Locate the cell with the specified text and output its [x, y] center coordinate. 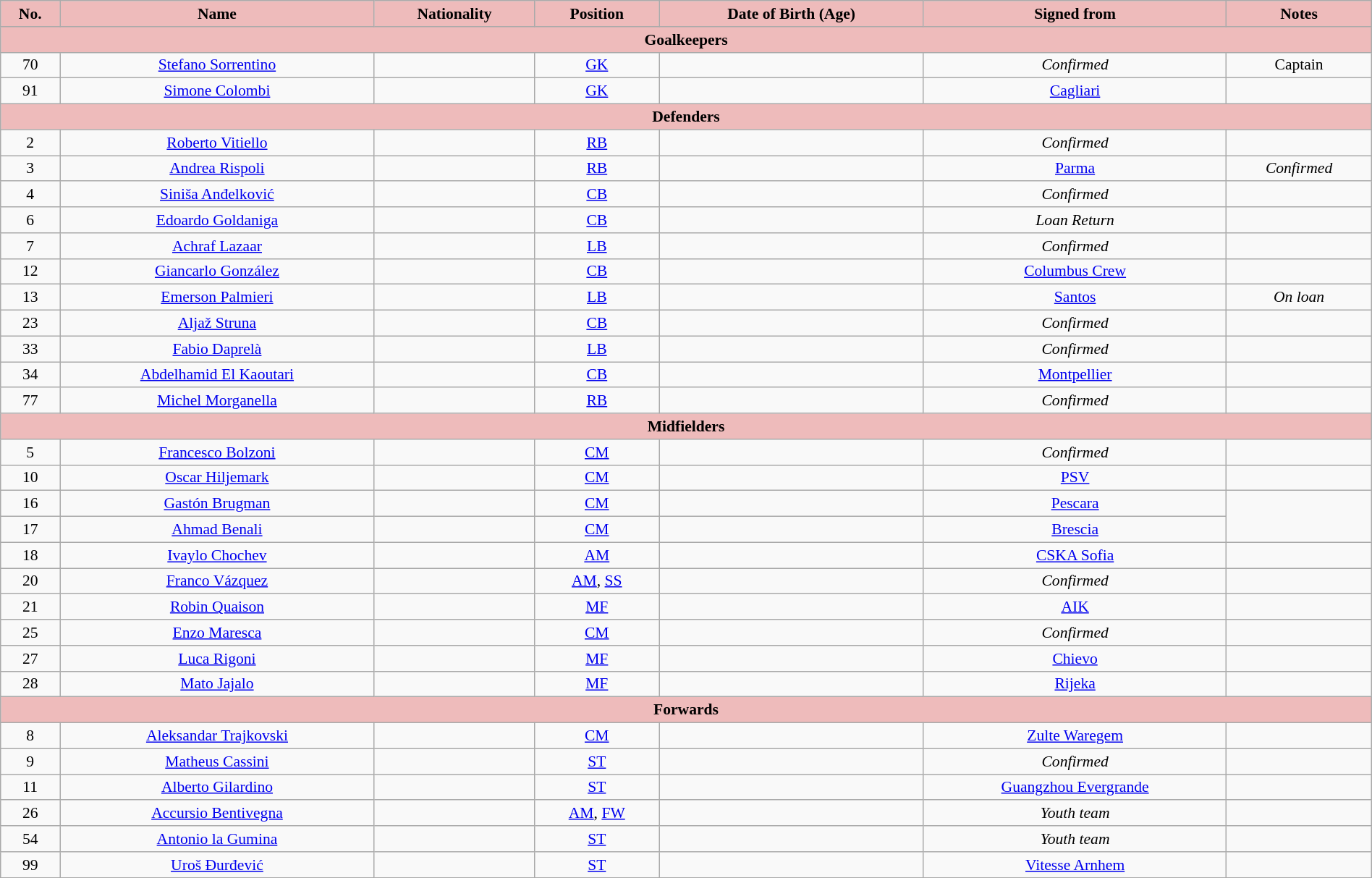
Achraf Lazaar [217, 246]
Ivaylo Chochev [217, 555]
Siniša Anđelković [217, 195]
Andrea Rispoli [217, 169]
21 [30, 607]
25 [30, 633]
Zulte Waregem [1075, 736]
12 [30, 271]
PSV [1075, 478]
Date of Birth (Age) [792, 14]
33 [30, 349]
Robin Quaison [217, 607]
Abdelhamid El Kaoutari [217, 375]
5 [30, 452]
Francesco Bolzoni [217, 452]
On loan [1299, 297]
91 [30, 91]
4 [30, 195]
6 [30, 220]
Signed from [1075, 14]
7 [30, 246]
17 [30, 530]
Simone Colombi [217, 91]
Notes [1299, 14]
8 [30, 736]
Gastón Brugman [217, 504]
18 [30, 555]
20 [30, 581]
Oscar Hiljemark [217, 478]
AM [597, 555]
CSKA Sofia [1075, 555]
10 [30, 478]
Nationality [454, 14]
Forwards [686, 710]
Chievo [1075, 659]
26 [30, 814]
AM, FW [597, 814]
Uroš Đurđević [217, 865]
Emerson Palmieri [217, 297]
Santos [1075, 297]
Vitesse Arnhem [1075, 865]
Aljaž Struna [217, 324]
23 [30, 324]
54 [30, 839]
Aleksandar Trajkovski [217, 736]
Luca Rigoni [217, 659]
Michel Morganella [217, 401]
77 [30, 401]
Brescia [1075, 530]
Position [597, 14]
Guangzhou Evergrande [1075, 788]
Defenders [686, 117]
Montpellier [1075, 375]
70 [30, 65]
Fabio Daprelà [217, 349]
Goalkeepers [686, 40]
Pescara [1075, 504]
Giancarlo González [217, 271]
Matheus Cassini [217, 761]
Roberto Vitiello [217, 143]
AIK [1075, 607]
Cagliari [1075, 91]
AM, SS [597, 581]
Alberto Gilardino [217, 788]
Edoardo Goldaniga [217, 220]
34 [30, 375]
Stefano Sorrentino [217, 65]
Mato Jajalo [217, 684]
Loan Return [1075, 220]
Name [217, 14]
2 [30, 143]
11 [30, 788]
Rijeka [1075, 684]
Parma [1075, 169]
Antonio la Gumina [217, 839]
Ahmad Benali [217, 530]
16 [30, 504]
Captain [1299, 65]
Midfielders [686, 426]
13 [30, 297]
3 [30, 169]
Columbus Crew [1075, 271]
Accursio Bentivegna [217, 814]
99 [30, 865]
27 [30, 659]
Franco Vázquez [217, 581]
9 [30, 761]
28 [30, 684]
No. [30, 14]
Enzo Maresca [217, 633]
